Pinpoint the cell where the given text exists, returning its [X, Y] midpoint coordinate. 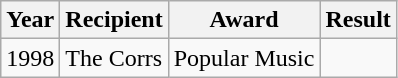
Recipient [114, 20]
Award [244, 20]
The Corrs [114, 58]
Result [358, 20]
Year [30, 20]
Popular Music [244, 58]
1998 [30, 58]
